Identify which cell holds the provided text, then report its (X, Y) central coordinate. 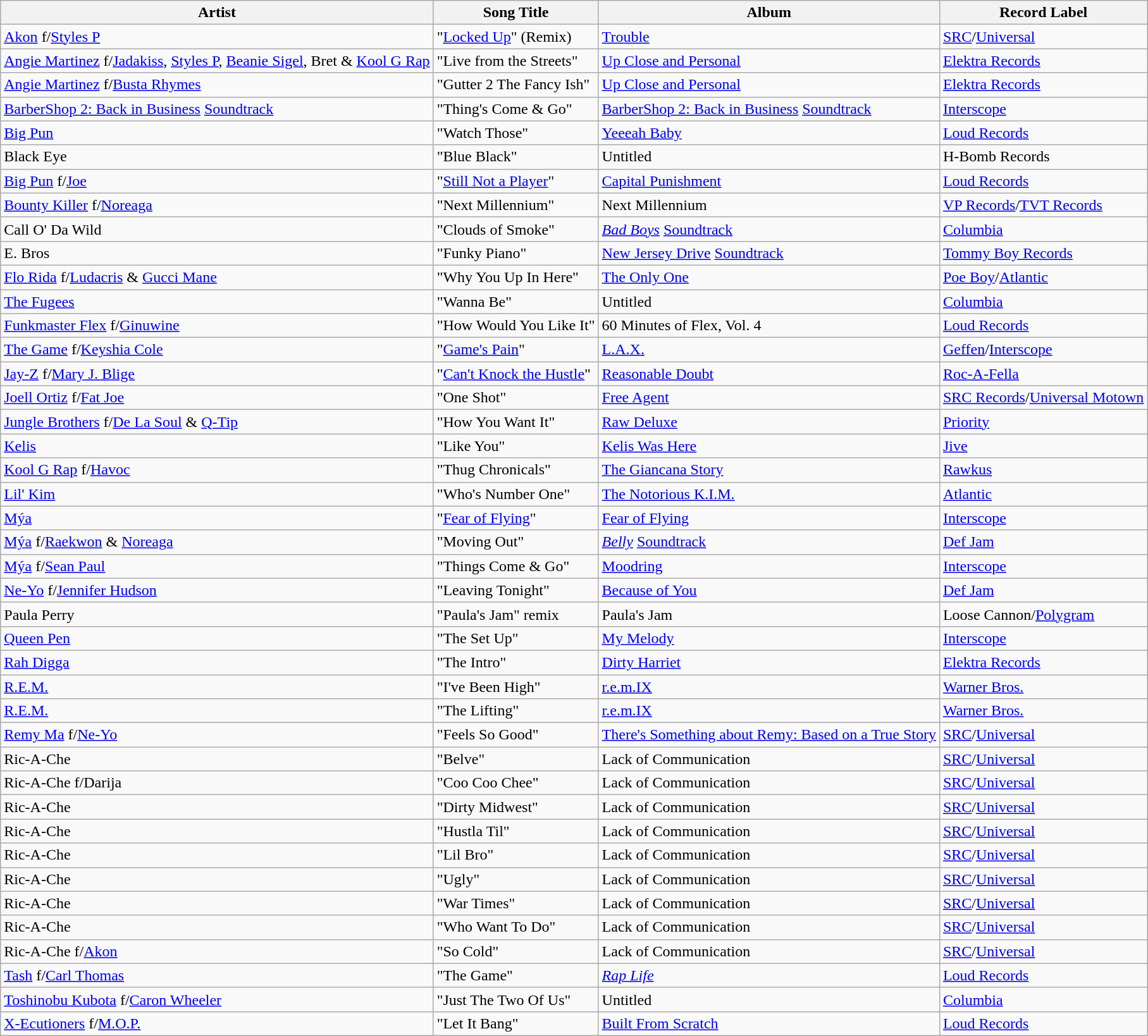
Ne-Yo f/Jennifer Hudson (217, 590)
Bad Boys Soundtrack (769, 229)
Jive (1043, 446)
Bounty Killer f/Noreaga (217, 205)
"Fear of Flying" (516, 518)
Akon f/Styles P (217, 37)
Fear of Flying (769, 518)
"Hustla Til" (516, 831)
"How You Want It" (516, 422)
Flo Rida f/Ludacris & Gucci Mane (217, 277)
H-Bomb Records (1043, 157)
Rah Digga (217, 662)
Queen Pen (217, 638)
Loose Cannon/Polygram (1043, 614)
Jay-Z f/Mary J. Blige (217, 374)
"Why You Up In Here" (516, 277)
Call O' Da Wild (217, 229)
"Like You" (516, 446)
Rap Life (769, 975)
Reasonable Doubt (769, 374)
The Fugees (217, 302)
Lil' Kim (217, 494)
Kool G Rap f/Havoc (217, 470)
Kelis (217, 446)
"Can't Knock the Hustle" (516, 374)
"The Set Up" (516, 638)
New Jersey Drive Soundtrack (769, 253)
Atlantic (1043, 494)
Yeeeah Baby (769, 133)
"Still Not a Player" (516, 181)
"Belve" (516, 759)
"Lil Bro" (516, 855)
"Locked Up" (Remix) (516, 37)
"The Game" (516, 975)
"I've Been High" (516, 686)
"Leaving Tonight" (516, 590)
"One Shot" (516, 398)
Ric-A-Che f/Akon (217, 951)
Song Title (516, 13)
My Melody (769, 638)
Roc-A-Fella (1043, 374)
Joell Ortiz f/Fat Joe (217, 398)
"Just The Two Of Us" (516, 999)
"Watch Those" (516, 133)
"Next Millennium" (516, 205)
Built From Scratch (769, 1023)
"Let It Bang" (516, 1023)
Next Millennium (769, 205)
Big Pun f/Joe (217, 181)
Tommy Boy Records (1043, 253)
Funkmaster Flex f/Ginuwine (217, 326)
Kelis Was Here (769, 446)
60 Minutes of Flex, Vol. 4 (769, 326)
VP Records/TVT Records (1043, 205)
Black Eye (217, 157)
Remy Ma f/Ne-Yo (217, 735)
Trouble (769, 37)
"Moving Out" (516, 542)
"How Would You Like It" (516, 326)
"Thug Chronicals" (516, 470)
Dirty Harriet (769, 662)
Toshinobu Kubota f/Caron Wheeler (217, 999)
Mýa f/Sean Paul (217, 566)
"Who's Number One" (516, 494)
"Live from the Streets" (516, 61)
Rawkus (1043, 470)
"Game's Pain" (516, 350)
"Blue Black" (516, 157)
"Coo Coo Chee" (516, 783)
Album (769, 13)
"The Lifting" (516, 711)
"Things Come & Go" (516, 566)
The Game f/Keyshia Cole (217, 350)
The Only One (769, 277)
Angie Martinez f/Jadakiss, Styles P, Beanie Sigel, Bret & Kool G Rap (217, 61)
Record Label (1043, 13)
Raw Deluxe (769, 422)
"Feels So Good" (516, 735)
"Clouds of Smoke" (516, 229)
Geffen/Interscope (1043, 350)
"Dirty Midwest" (516, 807)
"Wanna Be" (516, 302)
"The Intro" (516, 662)
Priority (1043, 422)
Free Agent (769, 398)
Paula's Jam (769, 614)
Tash f/Carl Thomas (217, 975)
"Gutter 2 The Fancy Ish" (516, 85)
L.A.X. (769, 350)
Mýa f/Raekwon & Noreaga (217, 542)
E. Bros (217, 253)
Paula Perry (217, 614)
"Thing's Come & Go" (516, 109)
Capital Punishment (769, 181)
"So Cold" (516, 951)
Artist (217, 13)
Because of You (769, 590)
Belly Soundtrack (769, 542)
There's Something about Remy: Based on a True Story (769, 735)
"Paula's Jam" remix (516, 614)
The Notorious K.I.M. (769, 494)
"Who Want To Do" (516, 927)
"War Times" (516, 903)
Mýa (217, 518)
Ric-A-Che f/Darija (217, 783)
X-Ecutioners f/M.O.P. (217, 1023)
Angie Martinez f/Busta Rhymes (217, 85)
"Ugly" (516, 879)
Poe Boy/Atlantic (1043, 277)
Jungle Brothers f/De La Soul & Q-Tip (217, 422)
Big Pun (217, 133)
Moodring (769, 566)
The Giancana Story (769, 470)
"Funky Piano" (516, 253)
SRC Records/Universal Motown (1043, 398)
